Output the (X, Y) coordinate of the center of the cell containing the given text.  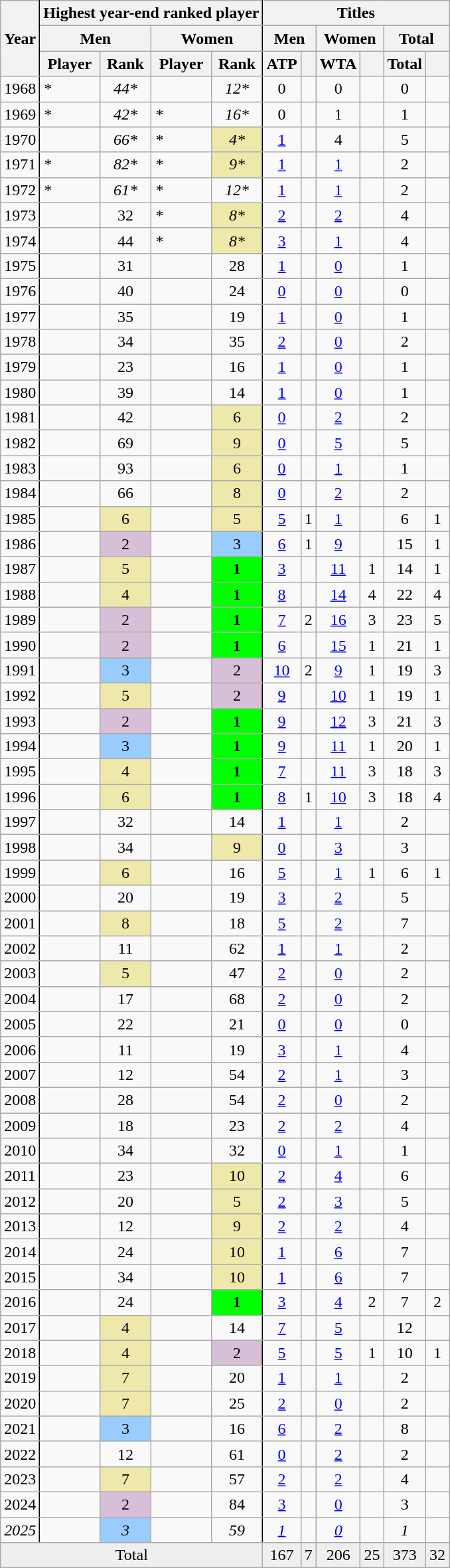
93 (125, 468)
39 (125, 392)
2017 (20, 1328)
1979 (20, 367)
1971 (20, 165)
2006 (20, 1049)
1977 (20, 317)
2021 (20, 1429)
69 (125, 443)
1999 (20, 873)
1974 (20, 240)
373 (405, 1555)
1994 (20, 746)
1995 (20, 772)
68 (237, 999)
1997 (20, 822)
61 (237, 1454)
1984 (20, 493)
2014 (20, 1252)
2025 (20, 1529)
1989 (20, 620)
2022 (20, 1454)
2000 (20, 898)
2018 (20, 1353)
ATP (281, 64)
2019 (20, 1378)
1973 (20, 215)
Titles (356, 13)
2012 (20, 1201)
42* (125, 114)
2013 (20, 1227)
47 (237, 974)
167 (281, 1555)
2024 (20, 1504)
66 (125, 493)
1991 (20, 670)
1985 (20, 519)
1981 (20, 418)
1983 (20, 468)
1968 (20, 89)
1992 (20, 695)
82* (125, 165)
44 (125, 240)
42 (125, 418)
31 (125, 266)
59 (237, 1529)
2010 (20, 1151)
40 (125, 291)
1976 (20, 291)
2008 (20, 1100)
1987 (20, 569)
61* (125, 190)
2020 (20, 1403)
9* (237, 165)
1990 (20, 645)
1988 (20, 594)
1986 (20, 544)
1993 (20, 721)
1969 (20, 114)
2011 (20, 1176)
1970 (20, 139)
44* (125, 89)
57 (237, 1479)
66* (125, 139)
1982 (20, 443)
2016 (20, 1302)
62 (237, 948)
1975 (20, 266)
Highest year-end ranked player (151, 13)
84 (237, 1504)
WTA (338, 64)
2002 (20, 948)
2001 (20, 923)
206 (338, 1555)
1998 (20, 847)
1996 (20, 797)
2003 (20, 974)
1978 (20, 342)
2005 (20, 1024)
Year (20, 39)
4* (237, 139)
2015 (20, 1277)
2023 (20, 1479)
2004 (20, 999)
2007 (20, 1075)
1980 (20, 392)
1972 (20, 190)
17 (125, 999)
16* (237, 114)
2009 (20, 1126)
